Find where the given text appears and provide that cell's center as [X, Y] coordinate. 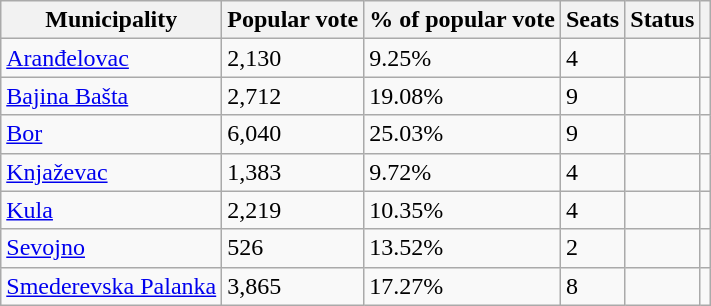
Bajina Bašta [112, 96]
10.35% [462, 210]
2,219 [293, 210]
Sevojno [112, 248]
9.25% [462, 58]
13.52% [462, 248]
1,383 [293, 172]
2 [592, 248]
Seats [592, 20]
Municipality [112, 20]
9.72% [462, 172]
3,865 [293, 286]
Kula [112, 210]
Knjaževac [112, 172]
6,040 [293, 134]
Status [662, 20]
526 [293, 248]
Bor [112, 134]
Aranđelovac [112, 58]
Smederevska Palanka [112, 286]
19.08% [462, 96]
17.27% [462, 286]
25.03% [462, 134]
2,130 [293, 58]
Popular vote [293, 20]
% of popular vote [462, 20]
8 [592, 286]
2,712 [293, 96]
